Pinpoint the cell where the given text exists, returning its (X, Y) midpoint coordinate. 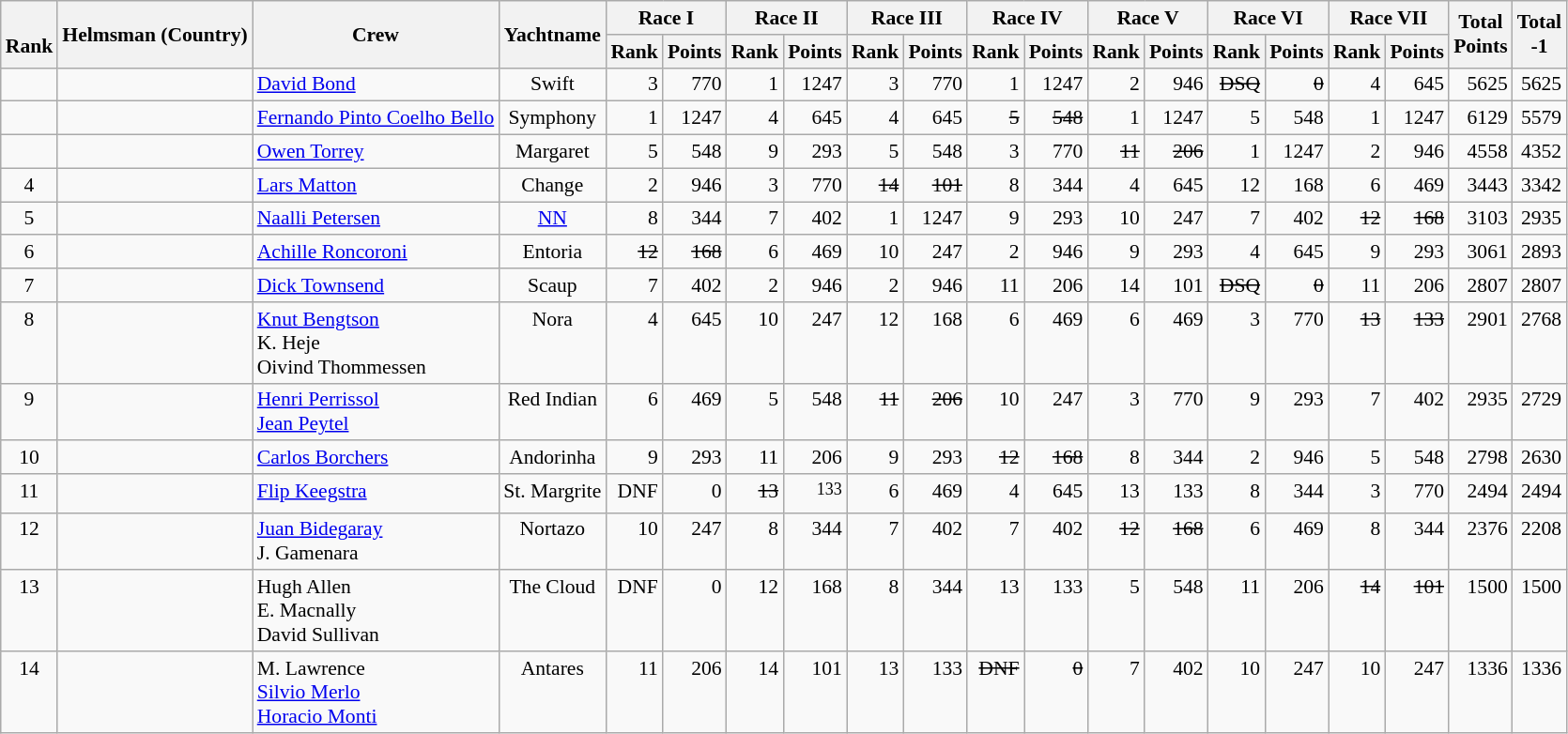
2768 (1540, 344)
4352 (1540, 152)
Symphony (552, 118)
3061 (1481, 252)
Juan Bidegaray J. Gamenara (376, 541)
3103 (1481, 219)
NN (552, 219)
Race IV (1027, 18)
Race II (787, 18)
David Bond (376, 84)
TotalPoints (1481, 34)
Andorinha (552, 458)
Yachtname (552, 34)
Lars Matton (376, 185)
Crew (376, 34)
Red Indian (552, 411)
2798 (1481, 458)
Race I (666, 18)
Carlos Borchers (376, 458)
Antares (552, 693)
Flip Keegstra (376, 494)
2729 (1540, 411)
Change (552, 185)
Owen Torrey (376, 152)
Henri Perrissol Jean Peytel (376, 411)
Race III (907, 18)
3443 (1481, 185)
Race VI (1268, 18)
Fernando Pinto Coelho Bello (376, 118)
Knut Bengtson K. Heje Oivind Thommessen (376, 344)
Scaup (552, 285)
4558 (1481, 152)
Nora (552, 344)
Hugh Allen E. Macnally David Sullivan (376, 612)
Dick Townsend (376, 285)
Swift (552, 84)
Total-1 (1540, 34)
M. Lawrence Silvio Merlo Horacio Monti (376, 693)
Helmsman (Country) (154, 34)
2208 (1540, 541)
Margaret (552, 152)
6129 (1481, 118)
2376 (1481, 541)
Naalli Petersen (376, 219)
Achille Roncoroni (376, 252)
2901 (1481, 344)
The Cloud (552, 612)
Nortazo (552, 541)
Entoria (552, 252)
2893 (1540, 252)
3342 (1540, 185)
Race VII (1389, 18)
Race V (1147, 18)
5579 (1540, 118)
2630 (1540, 458)
St. Margrite (552, 494)
